Output the (x, y) coordinate of the center of the cell containing the given text.  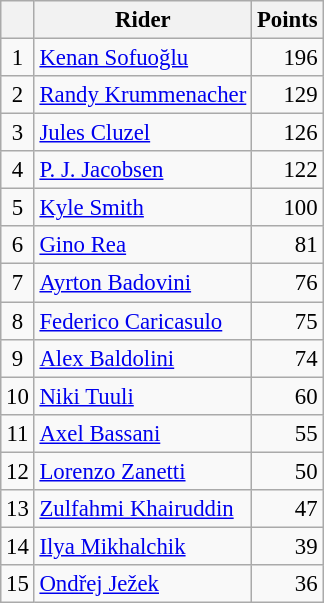
Ilya Mikhalchik (142, 546)
8 (18, 321)
Alex Baldolini (142, 358)
12 (18, 471)
P. J. Jacobsen (142, 170)
9 (18, 358)
122 (288, 170)
60 (288, 396)
74 (288, 358)
Lorenzo Zanetti (142, 471)
10 (18, 396)
47 (288, 509)
81 (288, 245)
1 (18, 58)
126 (288, 133)
Federico Caricasulo (142, 321)
75 (288, 321)
Gino Rea (142, 245)
13 (18, 509)
Zulfahmi Khairuddin (142, 509)
Randy Krummenacher (142, 95)
4 (18, 170)
Kyle Smith (142, 208)
Points (288, 20)
5 (18, 208)
Axel Bassani (142, 433)
Niki Tuuli (142, 396)
Rider (142, 20)
2 (18, 95)
129 (288, 95)
Ayrton Badovini (142, 283)
11 (18, 433)
39 (288, 546)
6 (18, 245)
100 (288, 208)
Jules Cluzel (142, 133)
76 (288, 283)
196 (288, 58)
Ondřej Ježek (142, 584)
Kenan Sofuoğlu (142, 58)
3 (18, 133)
50 (288, 471)
7 (18, 283)
15 (18, 584)
14 (18, 546)
55 (288, 433)
36 (288, 584)
